Determine the [x, y] coordinate at the center of the cell enclosing the given text.  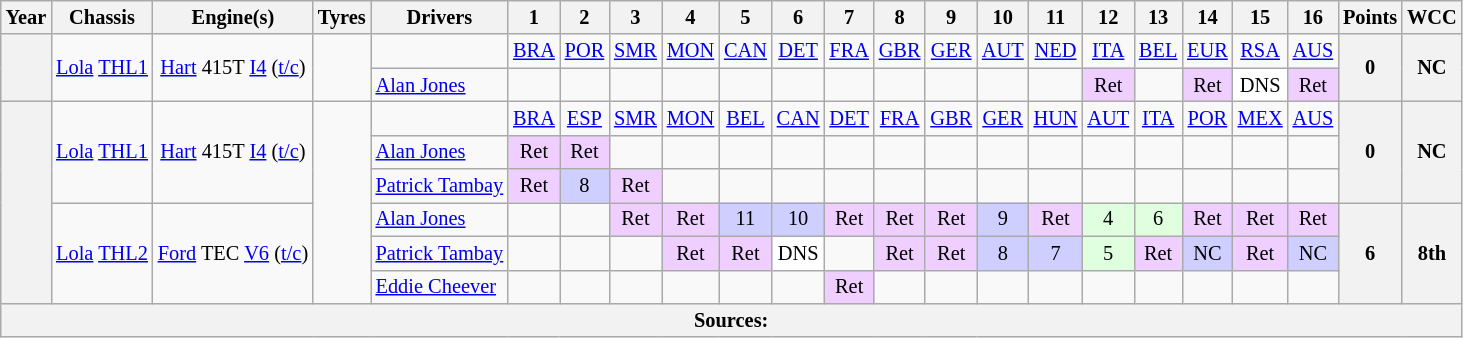
RSA [1260, 51]
HUN [1056, 118]
Tyres [342, 17]
Year [26, 17]
Points [1370, 17]
WCC [1432, 17]
1 [534, 17]
EUR [1207, 51]
MEX [1260, 118]
Ford TEC V6 (t/c) [233, 252]
ESP [584, 118]
2 [584, 17]
Chassis [102, 17]
13 [1158, 17]
8th [1432, 252]
12 [1108, 17]
Eddie Cheever [440, 287]
Engine(s) [233, 17]
16 [1313, 17]
Drivers [440, 17]
15 [1260, 17]
Lola THL2 [102, 252]
Sources: [732, 320]
3 [636, 17]
14 [1207, 17]
NED [1056, 51]
